For the text-containing cell, return its midpoint in (x, y) coordinate format. 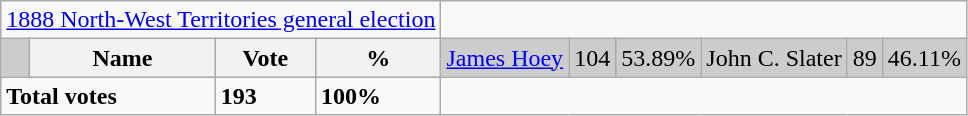
89 (864, 58)
Name (123, 58)
104 (592, 58)
53.89% (658, 58)
James Hoey (505, 58)
1888 North-West Territories general election (221, 20)
193 (265, 96)
Vote (265, 58)
% (378, 58)
John C. Slater (774, 58)
Total votes (108, 96)
100% (378, 96)
46.11% (924, 58)
